Find where the given text appears and provide that cell's center as [X, Y] coordinate. 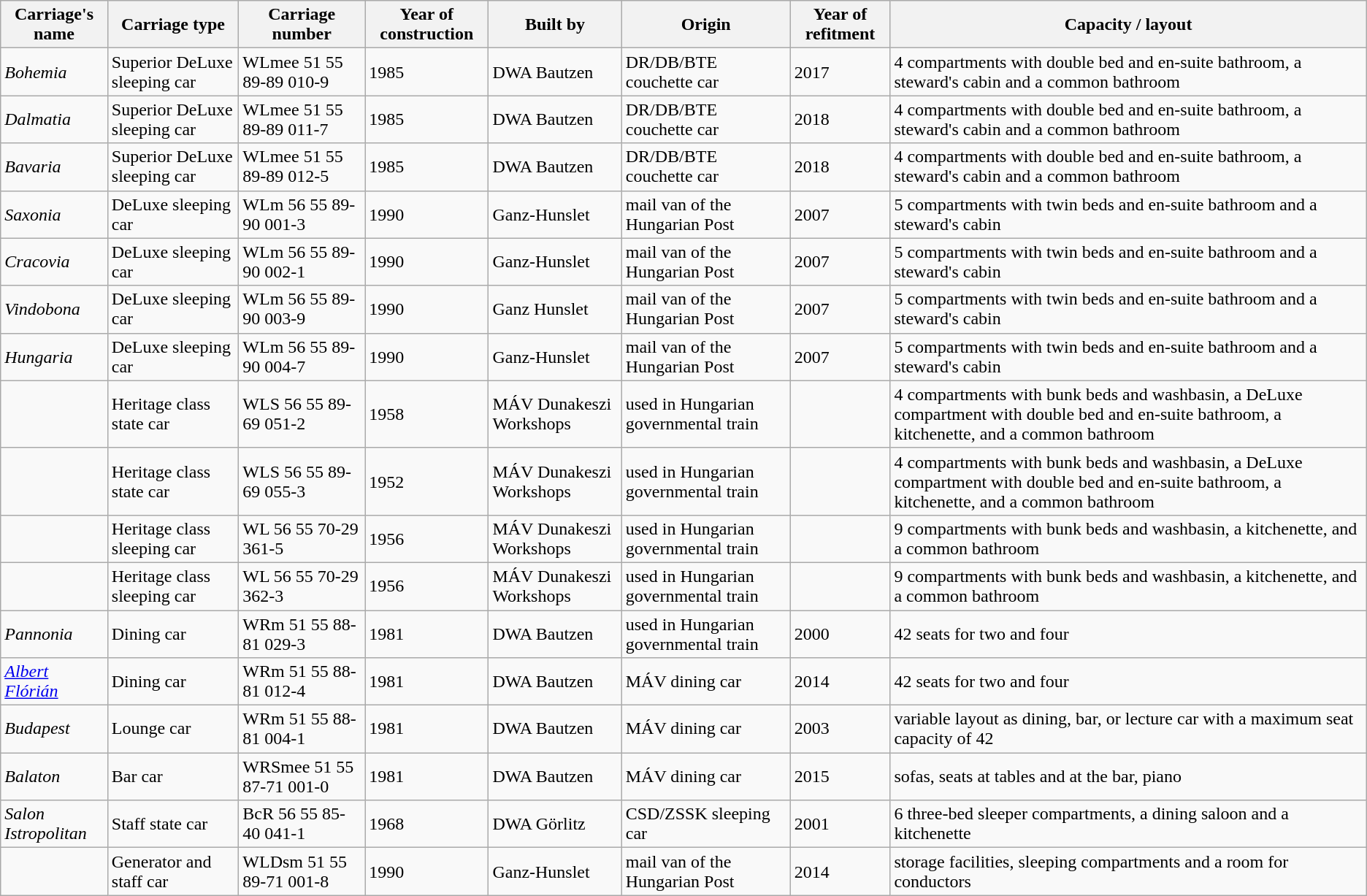
Vindobona [54, 310]
1968 [426, 824]
variable layout as dining, bar, or lecture car with a maximum seat capacity of 42 [1128, 729]
2000 [840, 634]
Pannonia [54, 634]
WLDsm 51 55 89-71 001-8 [302, 872]
Albert Flórián [54, 682]
2003 [840, 729]
Budapest [54, 729]
WLmee 51 55 89-89 010-9 [302, 72]
Year of construction [426, 25]
Bohemia [54, 72]
2001 [840, 824]
2017 [840, 72]
Built by [555, 25]
WRm 51 55 88-81 029-3 [302, 634]
Carriage type [173, 25]
2015 [840, 777]
Balaton [54, 777]
WLS 56 55 89-69 055-3 [302, 481]
Ganz Hunslet [555, 310]
WL 56 55 70-29 362-3 [302, 586]
Dalmatia [54, 120]
CSD/ZSSK sleeping car [705, 824]
WL 56 55 70-29 361-5 [302, 539]
DWA Görlitz [555, 824]
Carriage number [302, 25]
WRm 51 55 88-81 012-4 [302, 682]
WLm 56 55 89-90 002-1 [302, 261]
WRSmee 51 55 87-71 001-0 [302, 777]
Carriage's name [54, 25]
6 three-bed sleeper compartments, a dining saloon and a kitchenette [1128, 824]
WLm 56 55 89-90 004-7 [302, 356]
Bar car [173, 777]
Generator and staff car [173, 872]
1952 [426, 481]
Salon Istropolitan [54, 824]
BcR 56 55 85-40 041-1 [302, 824]
WLmee 51 55 89-89 011-7 [302, 120]
Hungaria [54, 356]
WRm 51 55 88-81 004-1 [302, 729]
Staff state car [173, 824]
storage facilities, sleeping compartments and a room for conductors [1128, 872]
WLm 56 55 89-90 003-9 [302, 310]
Capacity / layout [1128, 25]
sofas, seats at tables and at the bar, piano [1128, 777]
WLm 56 55 89-90 001-3 [302, 215]
WLS 56 55 89-69 051-2 [302, 414]
1958 [426, 414]
WLmee 51 55 89-89 012-5 [302, 166]
Saxonia [54, 215]
Lounge car [173, 729]
Origin [705, 25]
Cracovia [54, 261]
Year of refitment [840, 25]
Bavaria [54, 166]
